Extract the [X, Y] coordinate from the center of the cell holding the provided text.  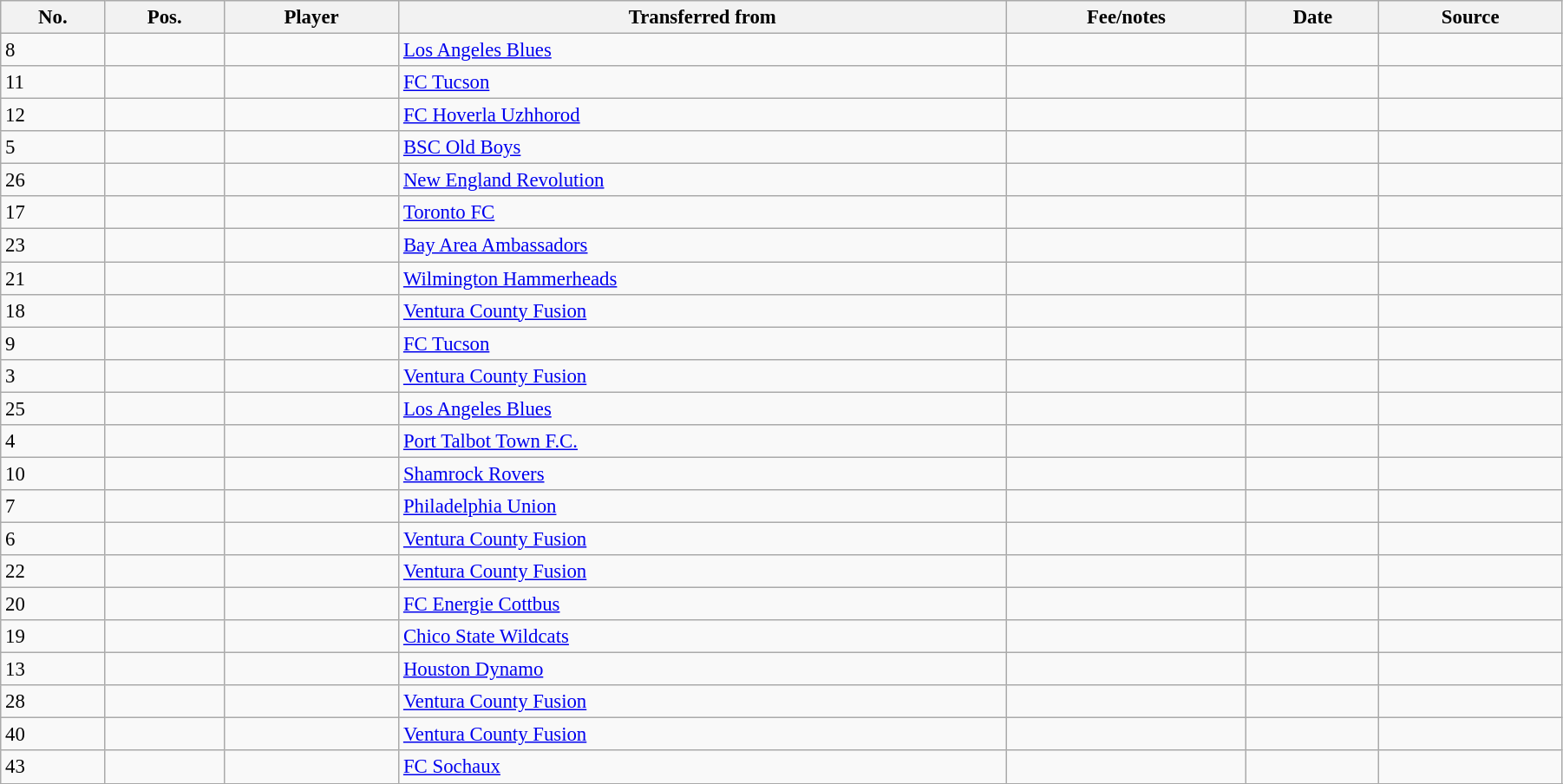
18 [53, 310]
43 [53, 768]
4 [53, 441]
21 [53, 278]
8 [53, 50]
Port Talbot Town F.C. [703, 441]
FC Hoverla Uzhhorod [703, 115]
9 [53, 343]
23 [53, 245]
New England Revolution [703, 180]
Wilmington Hammerheads [703, 278]
Date [1313, 17]
6 [53, 539]
3 [53, 376]
Philadelphia Union [703, 506]
Shamrock Rovers [703, 474]
13 [53, 670]
17 [53, 212]
Bay Area Ambassadors [703, 245]
10 [53, 474]
40 [53, 735]
11 [53, 82]
Source [1471, 17]
BSC Old Boys [703, 147]
Houston Dynamo [703, 670]
FC Energie Cottbus [703, 604]
19 [53, 637]
20 [53, 604]
Chico State Wildcats [703, 637]
5 [53, 147]
22 [53, 572]
No. [53, 17]
Fee/notes [1126, 17]
7 [53, 506]
25 [53, 408]
Player [311, 17]
Toronto FC [703, 212]
Pos. [165, 17]
26 [53, 180]
FC Sochaux [703, 768]
28 [53, 702]
Transferred from [703, 17]
12 [53, 115]
